Locate the cell with the specified text and output its (x, y) center coordinate. 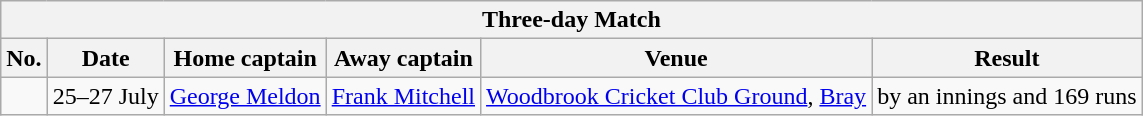
No. (24, 58)
Away captain (403, 58)
Frank Mitchell (403, 96)
Result (1007, 58)
Date (106, 58)
George Meldon (245, 96)
Three-day Match (572, 20)
Home captain (245, 58)
Woodbrook Cricket Club Ground, Bray (676, 96)
by an innings and 169 runs (1007, 96)
25–27 July (106, 96)
Venue (676, 58)
